Find where the given text appears and provide that cell's center as [x, y] coordinate. 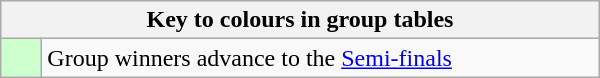
Key to colours in group tables [300, 20]
Group winners advance to the Semi-finals [320, 58]
